Extract the [X, Y] coordinate from the center of the cell holding the provided text.  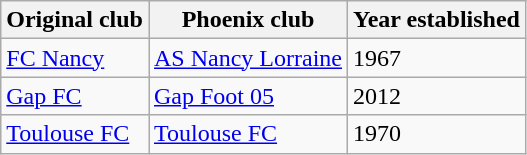
AS Nancy Lorraine [248, 58]
FC Nancy [75, 58]
Gap FC [75, 96]
Year established [437, 20]
2012 [437, 96]
Original club [75, 20]
1967 [437, 58]
Gap Foot 05 [248, 96]
1970 [437, 134]
Phoenix club [248, 20]
